Pinpoint the cell where the given text exists, returning its [x, y] midpoint coordinate. 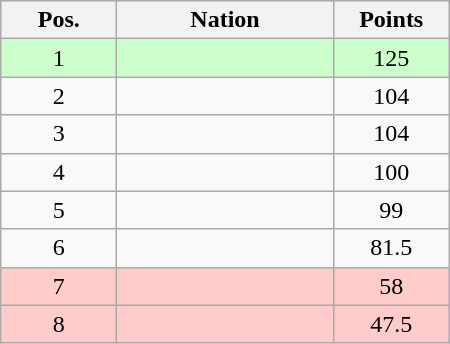
47.5 [391, 324]
Points [391, 20]
6 [59, 248]
2 [59, 96]
4 [59, 172]
8 [59, 324]
81.5 [391, 248]
99 [391, 210]
7 [59, 286]
Nation [225, 20]
125 [391, 58]
1 [59, 58]
5 [59, 210]
58 [391, 286]
Pos. [59, 20]
100 [391, 172]
3 [59, 134]
